Locate the cell with the specified text and output its (x, y) center coordinate. 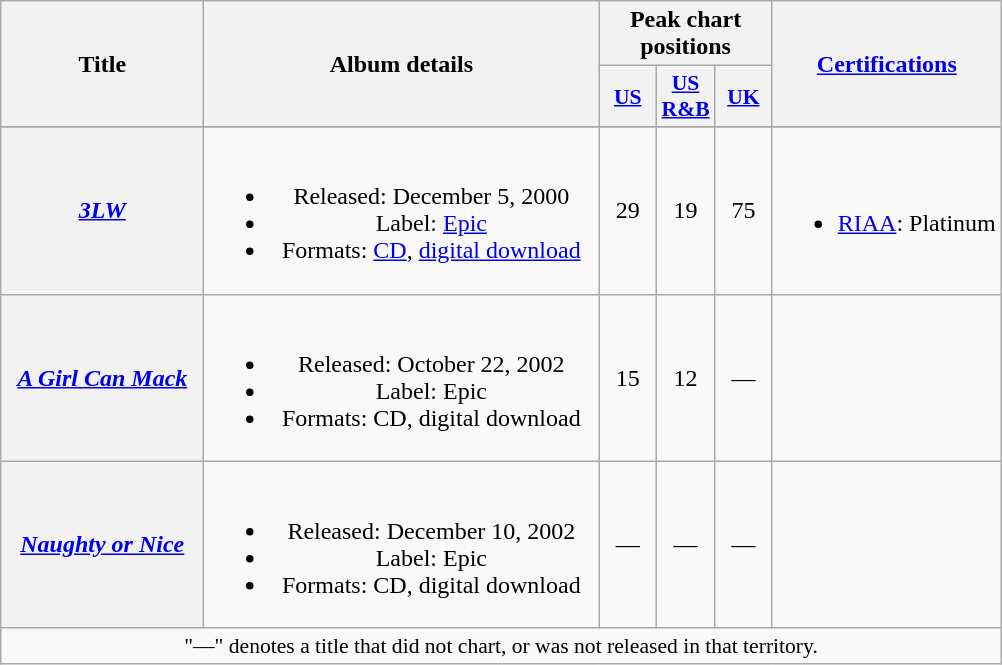
Released: December 5, 2000Label: EpicFormats: CD, digital download (402, 210)
Certifications (886, 64)
Album details (402, 64)
Peak chart positions (686, 34)
3LW (102, 210)
"—" denotes a title that did not chart, or was not released in that territory. (502, 646)
Title (102, 64)
15 (628, 378)
UK (744, 96)
A Girl Can Mack (102, 378)
US (628, 96)
19 (686, 210)
Released: October 22, 2002Label: EpicFormats: CD, digital download (402, 378)
29 (628, 210)
12 (686, 378)
US R&B (686, 96)
Naughty or Nice (102, 544)
RIAA: Platinum (886, 210)
Released: December 10, 2002Label: EpicFormats: CD, digital download (402, 544)
75 (744, 210)
